Find where the given text appears and provide that cell's center as (X, Y) coordinate. 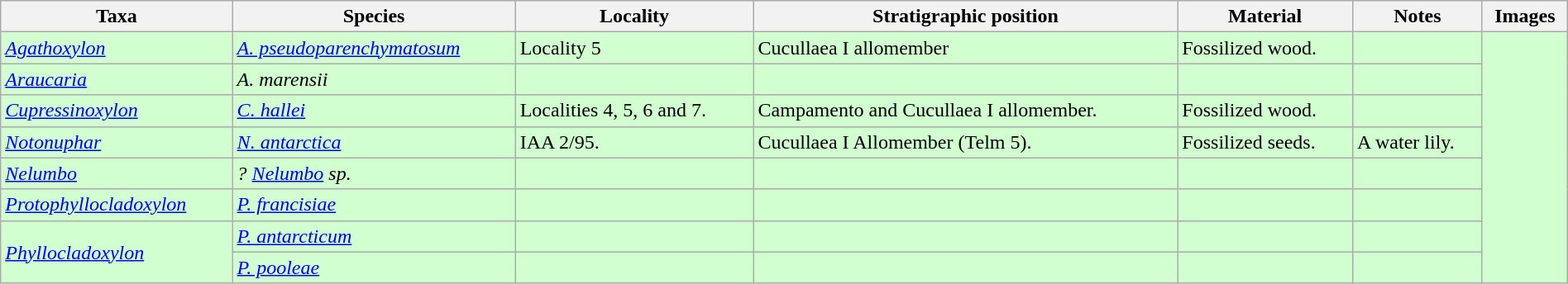
N. antarctica (374, 142)
Locality 5 (634, 48)
Araucaria (117, 79)
Notonuphar (117, 142)
Material (1265, 17)
A water lily. (1417, 142)
Images (1525, 17)
Cucullaea I Allomember (Telm 5). (966, 142)
Cucullaea I allomember (966, 48)
Localities 4, 5, 6 and 7. (634, 111)
Fossilized seeds. (1265, 142)
P. pooleae (374, 267)
Campamento and Cucullaea I allomember. (966, 111)
? Nelumbo sp. (374, 173)
Agathoxylon (117, 48)
A. pseudoparenchymatosum (374, 48)
Nelumbo (117, 173)
Stratigraphic position (966, 17)
Notes (1417, 17)
IAA 2/95. (634, 142)
Taxa (117, 17)
Phyllocladoxylon (117, 252)
P. francisiae (374, 205)
P. antarcticum (374, 236)
Locality (634, 17)
A. marensii (374, 79)
Protophyllocladoxylon (117, 205)
C. hallei (374, 111)
Cupressinoxylon (117, 111)
Species (374, 17)
